Determine the (X, Y) coordinate at the center of the cell enclosing the given text.  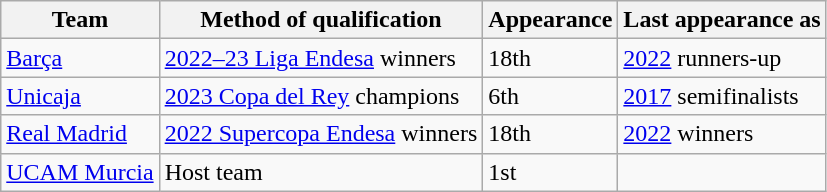
Real Madrid (80, 134)
Method of qualification (321, 20)
Barça (80, 58)
2017 semifinalists (722, 96)
Last appearance as (722, 20)
6th (550, 96)
UCAM Murcia (80, 172)
Team (80, 20)
2023 Copa del Rey champions (321, 96)
2022 Supercopa Endesa winners (321, 134)
2022 runners-up (722, 58)
2022 winners (722, 134)
Host team (321, 172)
Appearance (550, 20)
1st (550, 172)
2022–23 Liga Endesa winners (321, 58)
Unicaja (80, 96)
